For the text-containing cell, return its midpoint in (x, y) coordinate format. 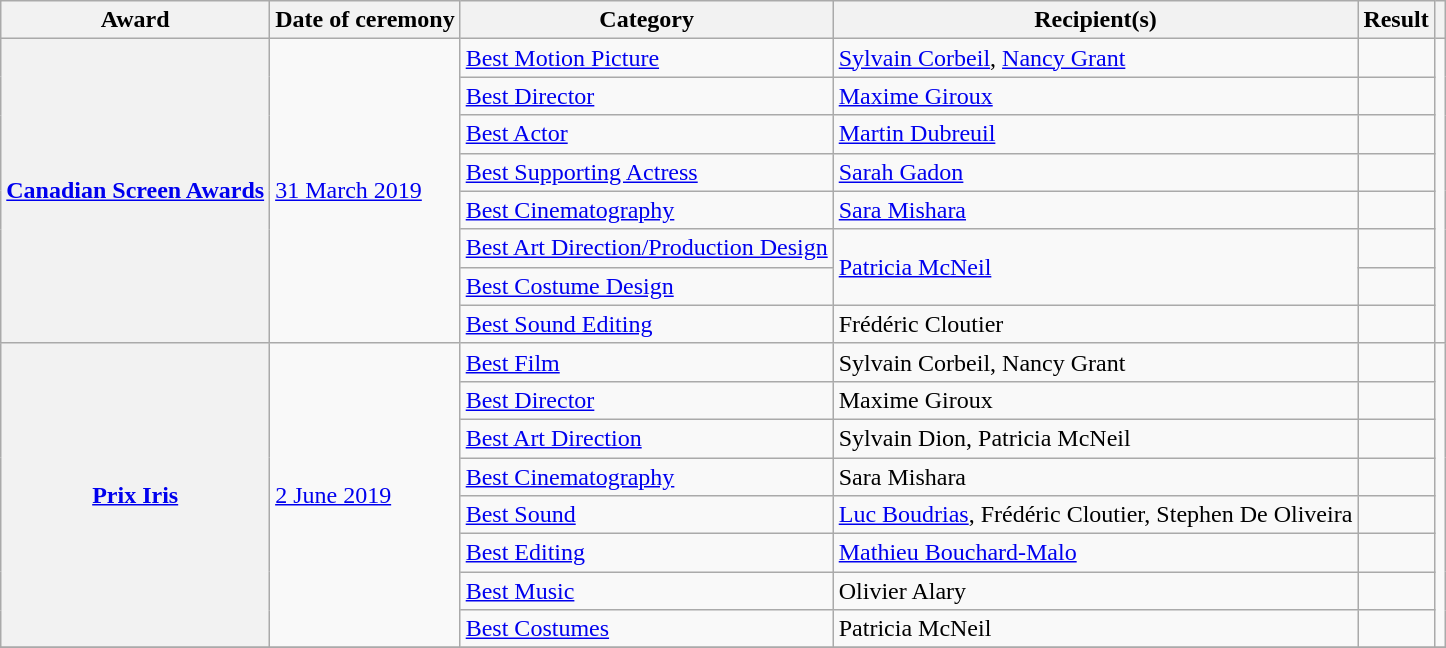
Sarah Gadon (1096, 172)
Best Costume Design (646, 286)
Mathieu Bouchard-Malo (1096, 553)
Olivier Alary (1096, 591)
Canadian Screen Awards (136, 191)
Best Art Direction (646, 438)
Best Art Direction/Production Design (646, 248)
Category (646, 20)
Luc Boudrias, Frédéric Cloutier, Stephen De Oliveira (1096, 515)
Best Sound (646, 515)
Prix Iris (136, 495)
2 June 2019 (366, 495)
Sylvain Dion, Patricia McNeil (1096, 438)
Best Motion Picture (646, 58)
Recipient(s) (1096, 20)
Best Editing (646, 553)
Date of ceremony (366, 20)
Martin Dubreuil (1096, 134)
Best Actor (646, 134)
Result (1396, 20)
Best Costumes (646, 629)
Best Music (646, 591)
Award (136, 20)
Best Sound Editing (646, 324)
31 March 2019 (366, 191)
Best Film (646, 362)
Frédéric Cloutier (1096, 324)
Best Supporting Actress (646, 172)
